Return [x, y] of the center of cell containing provided text 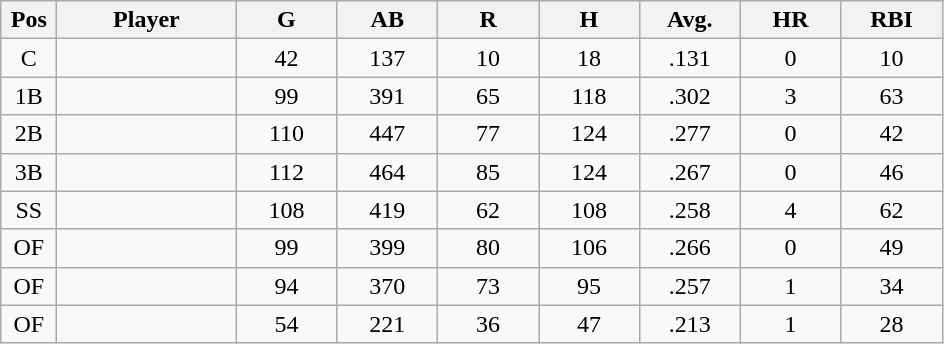
Pos [29, 20]
73 [488, 286]
95 [590, 286]
137 [388, 58]
.277 [690, 134]
SS [29, 210]
3 [790, 96]
AB [388, 20]
110 [286, 134]
Avg. [690, 20]
49 [892, 248]
80 [488, 248]
RBI [892, 20]
C [29, 58]
464 [388, 172]
399 [388, 248]
221 [388, 324]
36 [488, 324]
94 [286, 286]
HR [790, 20]
.266 [690, 248]
R [488, 20]
34 [892, 286]
118 [590, 96]
.302 [690, 96]
.267 [690, 172]
106 [590, 248]
H [590, 20]
3B [29, 172]
1B [29, 96]
65 [488, 96]
85 [488, 172]
47 [590, 324]
391 [388, 96]
.131 [690, 58]
54 [286, 324]
Player [146, 20]
28 [892, 324]
77 [488, 134]
18 [590, 58]
46 [892, 172]
63 [892, 96]
419 [388, 210]
.213 [690, 324]
.258 [690, 210]
G [286, 20]
370 [388, 286]
.257 [690, 286]
4 [790, 210]
447 [388, 134]
2B [29, 134]
112 [286, 172]
